Locate the cell with the specified text and output its (x, y) center coordinate. 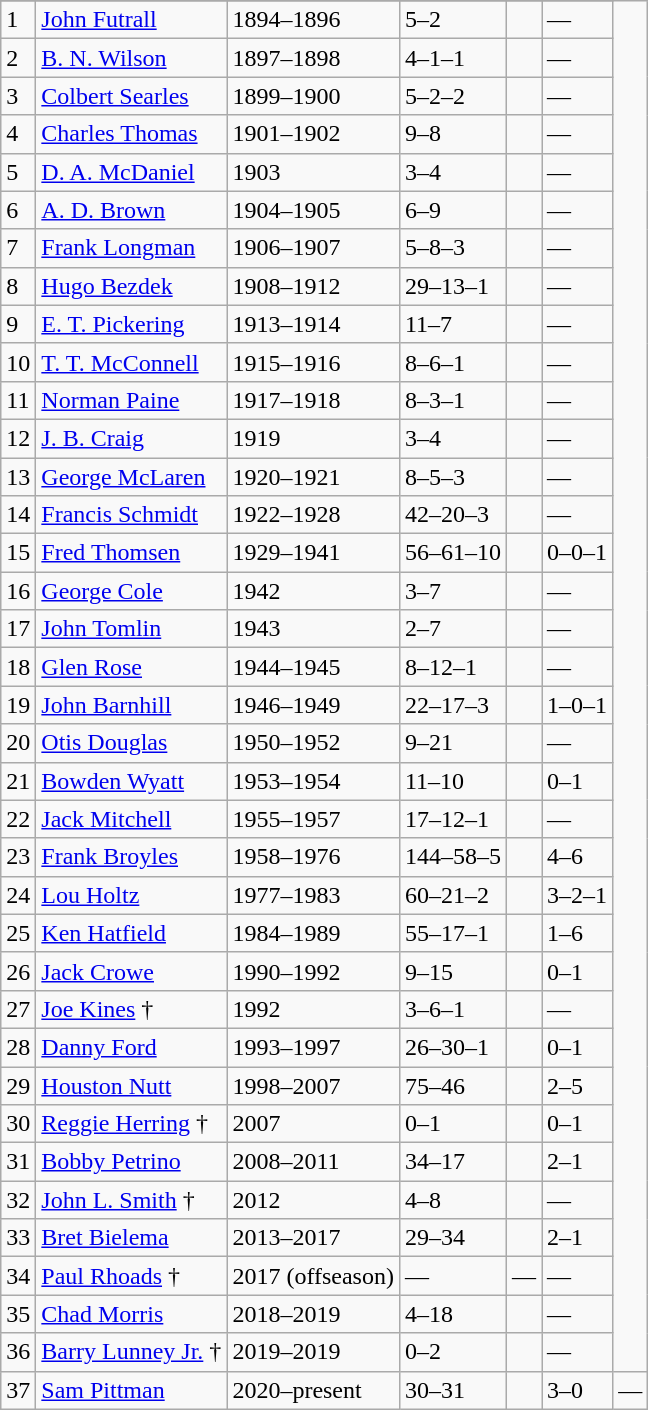
27 (18, 1009)
2–7 (452, 629)
36 (18, 1352)
1897–1898 (314, 58)
George McLaren (132, 477)
42–20–3 (452, 515)
2018–2019 (314, 1314)
Jack Mitchell (132, 819)
5 (18, 172)
5–2–2 (452, 96)
1894–1896 (314, 20)
60–21–2 (452, 895)
22 (18, 819)
75–46 (452, 1085)
17 (18, 629)
55–17–1 (452, 933)
0–2 (452, 1352)
Bowden Wyatt (132, 781)
John L. Smith † (132, 1200)
Charles Thomas (132, 134)
29–34 (452, 1238)
Glen Rose (132, 667)
23 (18, 857)
18 (18, 667)
144–58–5 (452, 857)
E. T. Pickering (132, 324)
George Cole (132, 591)
Norman Paine (132, 400)
D. A. McDaniel (132, 172)
3–0 (578, 1390)
3 (18, 96)
1906–1907 (314, 248)
Sam Pittman (132, 1390)
11 (18, 400)
5–8–3 (452, 248)
1903 (314, 172)
34–17 (452, 1162)
25 (18, 933)
1904–1905 (314, 210)
Fred Thomsen (132, 553)
19 (18, 705)
Hugo Bezdek (132, 286)
7 (18, 248)
1993–1997 (314, 1047)
28 (18, 1047)
Bobby Petrino (132, 1162)
Houston Nutt (132, 1085)
1953–1954 (314, 781)
1919 (314, 438)
John Barnhill (132, 705)
24 (18, 895)
13 (18, 477)
1946–1949 (314, 705)
1929–1941 (314, 553)
1950–1952 (314, 743)
J. B. Craig (132, 438)
6–9 (452, 210)
Jack Crowe (132, 971)
9 (18, 324)
Frank Longman (132, 248)
33 (18, 1238)
1984–1989 (314, 933)
3–7 (452, 591)
11–7 (452, 324)
John Futrall (132, 20)
16 (18, 591)
4–18 (452, 1314)
2017 (offseason) (314, 1276)
21 (18, 781)
Frank Broyles (132, 857)
1920–1921 (314, 477)
1915–1916 (314, 362)
1917–1918 (314, 400)
9–8 (452, 134)
20 (18, 743)
32 (18, 1200)
Otis Douglas (132, 743)
Francis Schmidt (132, 515)
0–0–1 (578, 553)
Danny Ford (132, 1047)
26–30–1 (452, 1047)
Chad Morris (132, 1314)
Paul Rhoads † (132, 1276)
1–6 (578, 933)
1908–1912 (314, 286)
6 (18, 210)
Lou Holtz (132, 895)
9–21 (452, 743)
8–3–1 (452, 400)
T. T. McConnell (132, 362)
4–6 (578, 857)
37 (18, 1390)
1–0–1 (578, 705)
10 (18, 362)
Bret Bielema (132, 1238)
29 (18, 1085)
1958–1976 (314, 857)
12 (18, 438)
4–8 (452, 1200)
56–61–10 (452, 553)
14 (18, 515)
B. N. Wilson (132, 58)
8–5–3 (452, 477)
2020–present (314, 1390)
John Tomlin (132, 629)
A. D. Brown (132, 210)
Reggie Herring † (132, 1124)
1 (18, 20)
30–31 (452, 1390)
2008–2011 (314, 1162)
35 (18, 1314)
5–2 (452, 20)
1943 (314, 629)
11–10 (452, 781)
15 (18, 553)
17–12–1 (452, 819)
1992 (314, 1009)
8 (18, 286)
Colbert Searles (132, 96)
2007 (314, 1124)
1901–1902 (314, 134)
Barry Lunney Jr. † (132, 1352)
1944–1945 (314, 667)
3–2–1 (578, 895)
1922–1928 (314, 515)
8–6–1 (452, 362)
2 (18, 58)
2019–2019 (314, 1352)
22–17–3 (452, 705)
4–1–1 (452, 58)
1942 (314, 591)
1990–1992 (314, 971)
34 (18, 1276)
1998–2007 (314, 1085)
3–6–1 (452, 1009)
1913–1914 (314, 324)
Ken Hatfield (132, 933)
29–13–1 (452, 286)
30 (18, 1124)
1955–1957 (314, 819)
26 (18, 971)
8–12–1 (452, 667)
31 (18, 1162)
9–15 (452, 971)
1899–1900 (314, 96)
1977–1983 (314, 895)
2012 (314, 1200)
2013–2017 (314, 1238)
Joe Kines † (132, 1009)
4 (18, 134)
2–5 (578, 1085)
